Return the (x, y) coordinate for the center point of the cell that contains the specified text.  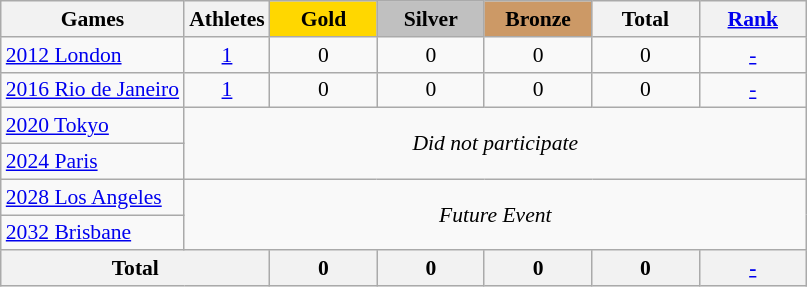
Gold (324, 19)
Bronze (538, 19)
2028 Los Angeles (92, 197)
Silver (430, 19)
Future Event (495, 214)
2032 Brisbane (92, 233)
2012 London (92, 55)
2024 Paris (92, 162)
2016 Rio de Janeiro (92, 90)
2020 Tokyo (92, 126)
Rank (752, 19)
Games (92, 19)
Athletes (227, 19)
Did not participate (495, 144)
